Find where the given text appears and provide that cell's center as (X, Y) coordinate. 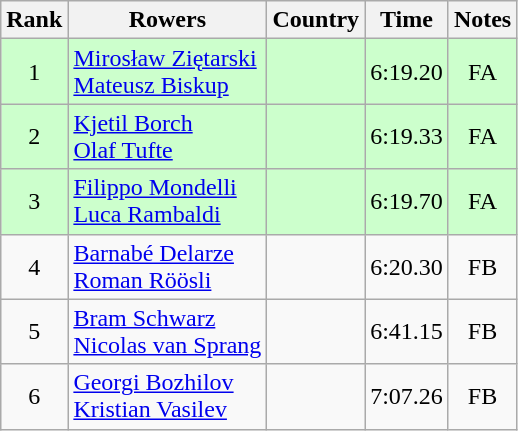
4 (34, 266)
7:07.26 (407, 396)
Notes (482, 20)
Bram SchwarzNicolas van Sprang (168, 332)
Barnabé DelarzeRoman Röösli (168, 266)
Time (407, 20)
3 (34, 202)
Georgi BozhilovKristian Vasilev (168, 396)
6 (34, 396)
Rowers (168, 20)
Kjetil BorchOlaf Tufte (168, 136)
6:20.30 (407, 266)
5 (34, 332)
1 (34, 72)
6:19.70 (407, 202)
6:41.15 (407, 332)
Country (316, 20)
6:19.33 (407, 136)
6:19.20 (407, 72)
Rank (34, 20)
Mirosław ZiętarskiMateusz Biskup (168, 72)
2 (34, 136)
Filippo MondelliLuca Rambaldi (168, 202)
